Pinpoint the cell where the given text exists, returning its [X, Y] midpoint coordinate. 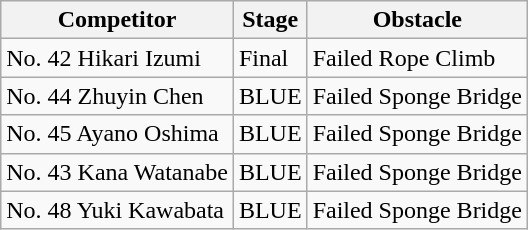
Obstacle [417, 20]
Stage [270, 20]
Final [270, 58]
No. 44 Zhuyin Chen [118, 96]
No. 48 Yuki Kawabata [118, 210]
No. 45 Ayano Oshima [118, 134]
No. 43 Kana Watanabe [118, 172]
No. 42 Hikari Izumi [118, 58]
Failed Rope Climb [417, 58]
Competitor [118, 20]
